Identify which cell holds the provided text, then report its [x, y] central coordinate. 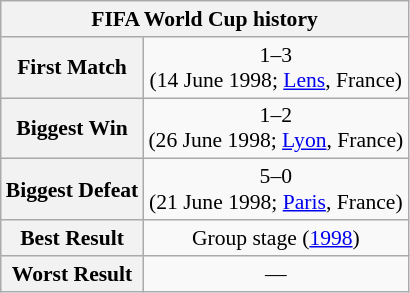
1–3 (14 June 1998; Lens, France) [276, 68]
Biggest Defeat [72, 190]
FIFA World Cup history [205, 19]
Group stage (1998) [276, 238]
5–0 (21 June 1998; Paris, France) [276, 190]
Best Result [72, 238]
— [276, 274]
1–2 (26 June 1998; Lyon, France) [276, 128]
Biggest Win [72, 128]
Worst Result [72, 274]
First Match [72, 68]
